Find where the given text appears and provide that cell's center as (x, y) coordinate. 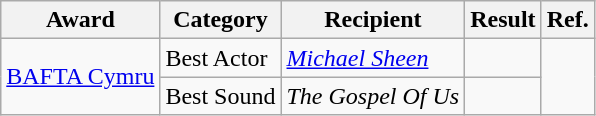
Result (503, 20)
The Gospel Of Us (373, 96)
Ref. (568, 20)
Recipient (373, 20)
BAFTA Cymru (80, 77)
Michael Sheen (373, 58)
Best Sound (220, 96)
Award (80, 20)
Best Actor (220, 58)
Category (220, 20)
